Output the (X, Y) coordinate of the center of the cell containing the given text.  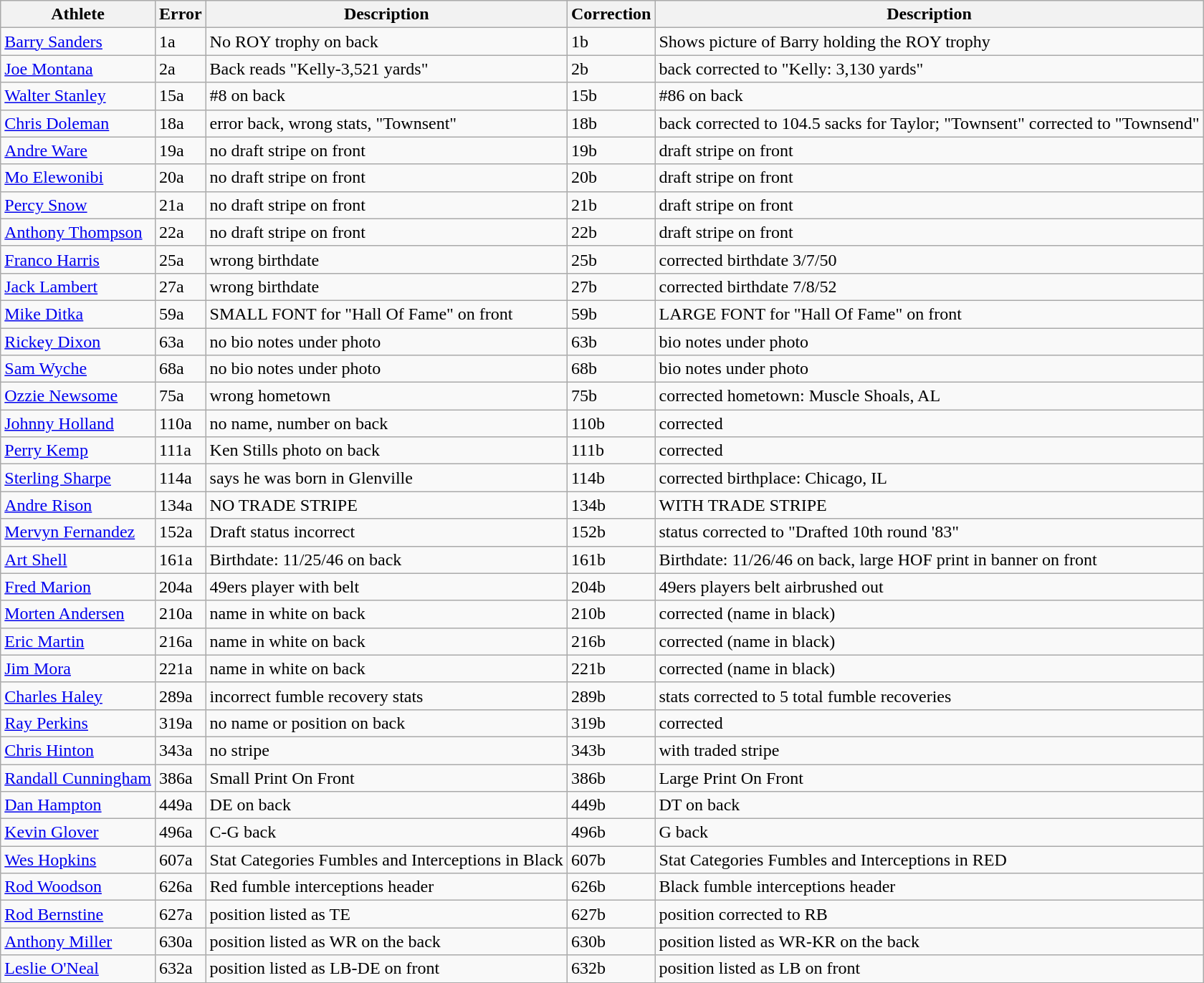
Rod Woodson (78, 887)
607a (181, 860)
20a (181, 178)
110a (181, 423)
Walter Stanley (78, 96)
111a (181, 451)
Perry Kemp (78, 451)
Birthdate: 11/26/46 on back, large HOF print in banner on front (929, 560)
Leslie O'Neal (78, 969)
LARGE FONT for "Hall Of Fame" on front (929, 314)
22a (181, 232)
Andre Rison (78, 505)
18a (181, 123)
114a (181, 478)
Morten Andersen (78, 614)
Rickey Dixon (78, 342)
25b (611, 259)
27b (611, 287)
Ray Perkins (78, 723)
corrected birthdate 7/8/52 (929, 287)
630a (181, 941)
15a (181, 96)
DT on back (929, 805)
WITH TRADE STRIPE (929, 505)
Mo Elewonibi (78, 178)
210a (181, 614)
Fred Marion (78, 587)
49ers player with belt (386, 587)
no stripe (386, 750)
position listed as WR on the back (386, 941)
632b (611, 969)
75b (611, 396)
63a (181, 342)
449a (181, 805)
Andre Ware (78, 150)
position listed as LB-DE on front (386, 969)
NO TRADE STRIPE (386, 505)
20b (611, 178)
21b (611, 205)
Wes Hopkins (78, 860)
Mike Ditka (78, 314)
stats corrected to 5 total fumble recoveries (929, 696)
wrong hometown (386, 396)
2a (181, 69)
210b (611, 614)
Large Print On Front (929, 777)
DE on back (386, 805)
corrected birthdate 3/7/50 (929, 259)
221b (611, 668)
no name, number on back (386, 423)
204a (181, 587)
Eric Martin (78, 641)
Joe Montana (78, 69)
19b (611, 150)
Jim Mora (78, 668)
2b (611, 69)
21a (181, 205)
Athlete (78, 14)
134a (181, 505)
114b (611, 478)
152b (611, 532)
161a (181, 560)
Draft status incorrect (386, 532)
22b (611, 232)
161b (611, 560)
Kevin Glover (78, 833)
319a (181, 723)
27a (181, 287)
632a (181, 969)
says he was born in Glenville (386, 478)
496b (611, 833)
Stat Categories Fumbles and Interceptions in Black (386, 860)
SMALL FONT for "Hall Of Fame" on front (386, 314)
221a (181, 668)
Randall Cunningham (78, 777)
Ken Stills photo on back (386, 451)
Correction (611, 14)
Error (181, 14)
Barry Sanders (78, 42)
Johnny Holland (78, 423)
Art Shell (78, 560)
no name or position on back (386, 723)
1a (181, 42)
319b (611, 723)
G back (929, 833)
15b (611, 96)
Anthony Thompson (78, 232)
back corrected to 104.5 sacks for Taylor; "Townsent" corrected to "Townsend" (929, 123)
Birthdate: 11/25/46 on back (386, 560)
error back, wrong stats, "Townsent" (386, 123)
#8 on back (386, 96)
No ROY trophy on back (386, 42)
216a (181, 641)
corrected hometown: Muscle Shoals, AL (929, 396)
Ozzie Newsome (78, 396)
#86 on back (929, 96)
627b (611, 914)
Percy Snow (78, 205)
position listed as LB on front (929, 969)
1b (611, 42)
Charles Haley (78, 696)
Mervyn Fernandez (78, 532)
incorrect fumble recovery stats (386, 696)
Black fumble interceptions header (929, 887)
Chris Hinton (78, 750)
49ers players belt airbrushed out (929, 587)
status corrected to "Drafted 10th round '83" (929, 532)
Red fumble interceptions header (386, 887)
position listed as WR-KR on the back (929, 941)
63b (611, 342)
Dan Hampton (78, 805)
289a (181, 696)
18b (611, 123)
Anthony Miller (78, 941)
with traded stripe (929, 750)
Sam Wyche (78, 369)
111b (611, 451)
Small Print On Front (386, 777)
343a (181, 750)
Sterling Sharpe (78, 478)
Jack Lambert (78, 287)
630b (611, 941)
449b (611, 805)
68b (611, 369)
Franco Harris (78, 259)
Shows picture of Barry holding the ROY trophy (929, 42)
152a (181, 532)
position listed as TE (386, 914)
Chris Doleman (78, 123)
25a (181, 259)
C-G back (386, 833)
59a (181, 314)
Stat Categories Fumbles and Interceptions in RED (929, 860)
corrected birthplace: Chicago, IL (929, 478)
68a (181, 369)
110b (611, 423)
19a (181, 150)
216b (611, 641)
back corrected to "Kelly: 3,130 yards" (929, 69)
134b (611, 505)
Back reads "Kelly-3,521 yards" (386, 69)
position corrected to RB (929, 914)
626a (181, 887)
204b (611, 587)
289b (611, 696)
386a (181, 777)
59b (611, 314)
Rod Bernstine (78, 914)
343b (611, 750)
75a (181, 396)
386b (611, 777)
607b (611, 860)
626b (611, 887)
627a (181, 914)
496a (181, 833)
